From the cell containing the given text, extract its center point as [x, y] coordinate. 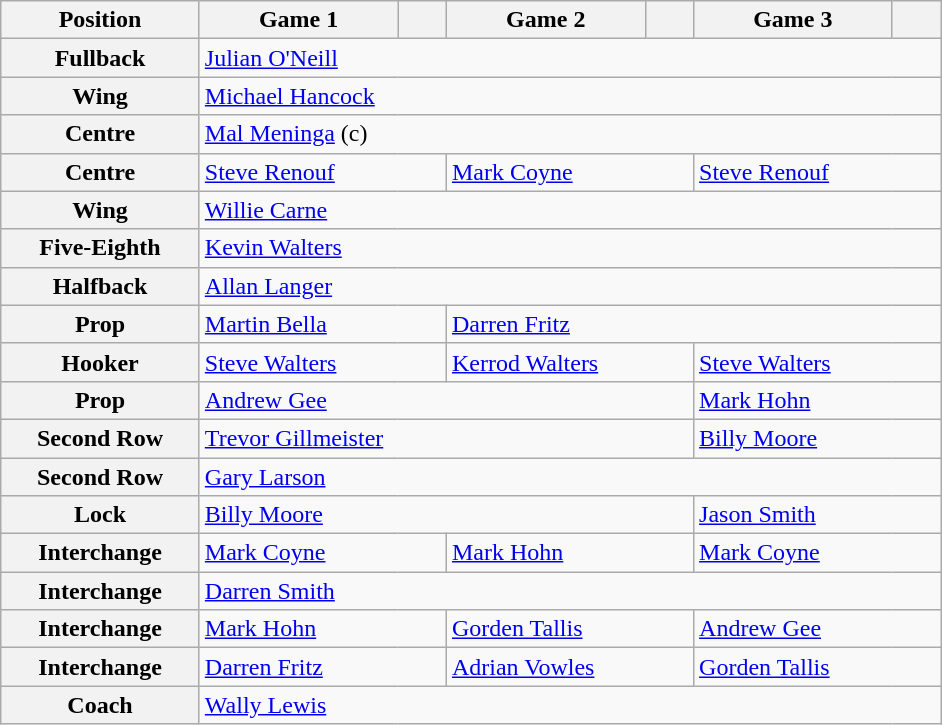
Game 3 [794, 20]
Trevor Gillmeister [446, 438]
Michael Hancock [570, 96]
Willie Carne [570, 210]
Coach [100, 705]
Fullback [100, 58]
Mal Meninga (c) [570, 134]
Darren Smith [570, 591]
Game 2 [546, 20]
Halfback [100, 286]
Game 1 [298, 20]
Five-Eighth [100, 248]
Allan Langer [570, 286]
Jason Smith [818, 515]
Lock [100, 515]
Wally Lewis [570, 705]
Hooker [100, 362]
Julian O'Neill [570, 58]
Gary Larson [570, 477]
Kerrod Walters [570, 362]
Adrian Vowles [570, 667]
Position [100, 20]
Martin Bella [322, 324]
Kevin Walters [570, 248]
